For the text-containing cell, return its midpoint in [X, Y] coordinate format. 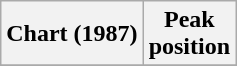
Peakposition [189, 34]
Chart (1987) [72, 34]
